From the cell containing the given text, extract its center point as [X, Y] coordinate. 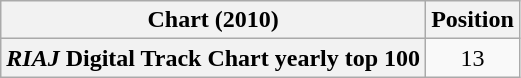
RIAJ Digital Track Chart yearly top 100 [214, 58]
13 [473, 58]
Position [473, 20]
Chart (2010) [214, 20]
